Capture the cell that displays the provided text and extract its [x, y] central coordinate. 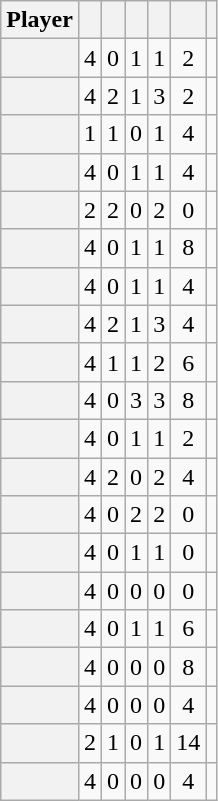
Player [40, 20]
14 [188, 743]
